For the text-containing cell, return its midpoint in [X, Y] coordinate format. 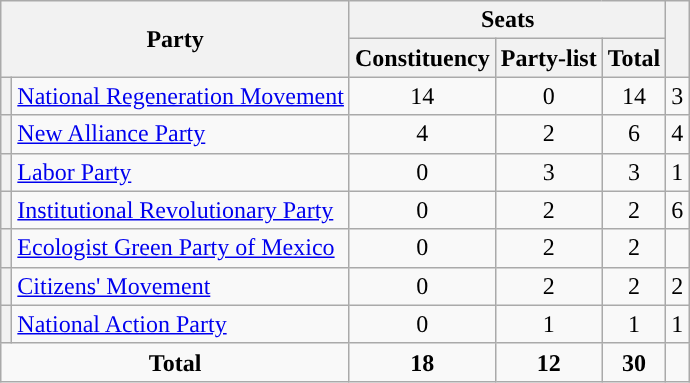
Party [176, 39]
Labor Party [181, 172]
National Action Party [181, 324]
30 [634, 362]
National Regeneration Movement [181, 96]
Party-list [548, 58]
12 [548, 362]
Constituency [422, 58]
Seats [507, 20]
New Alliance Party [181, 134]
Ecologist Green Party of Mexico [181, 248]
18 [422, 362]
Citizens' Movement [181, 286]
Institutional Revolutionary Party [181, 210]
